Pinpoint the cell where the given text exists, returning its [x, y] midpoint coordinate. 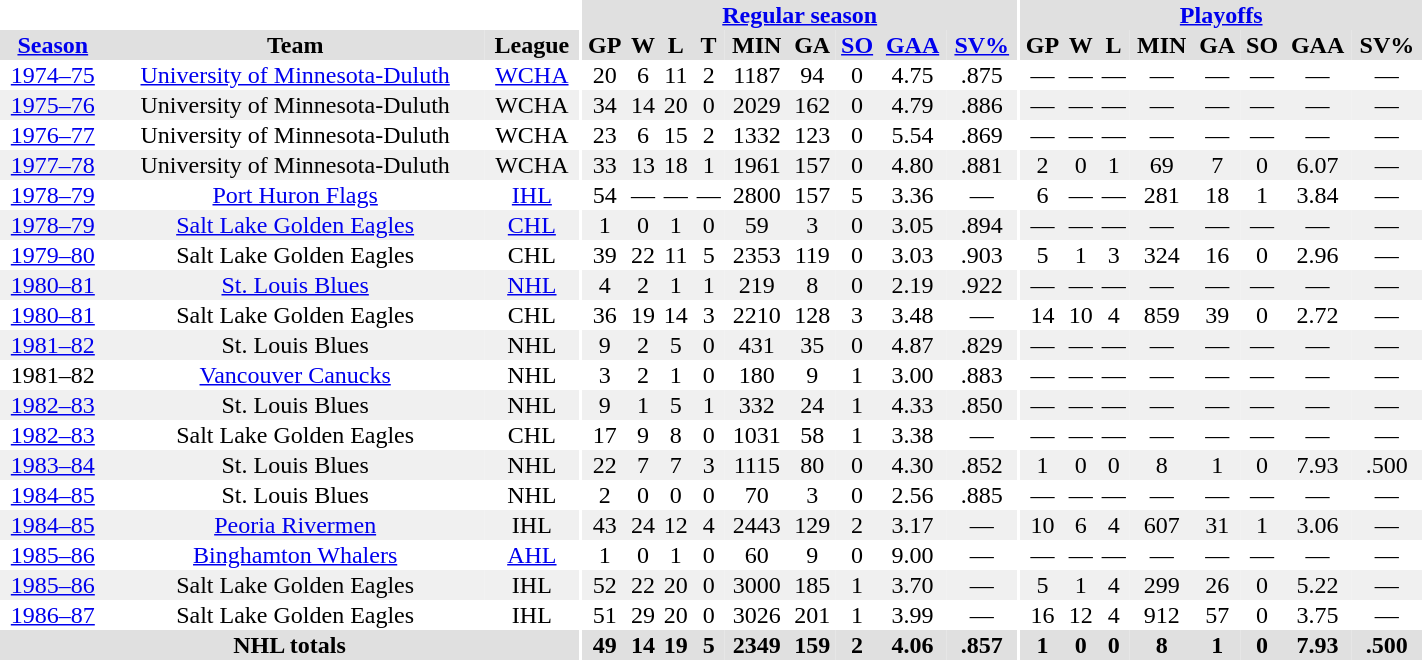
Port Huron Flags [296, 195]
Binghamton Whalers [296, 555]
Regular season [800, 15]
5.54 [912, 135]
.886 [982, 105]
69 [1162, 165]
129 [812, 525]
31 [1218, 525]
3000 [757, 585]
912 [1162, 615]
54 [605, 195]
AHL [532, 555]
52 [605, 585]
.850 [982, 405]
80 [812, 465]
34 [605, 105]
.885 [982, 495]
332 [757, 405]
Team [296, 45]
3.70 [912, 585]
League [532, 45]
1976–77 [53, 135]
3.38 [912, 435]
33 [605, 165]
1974–75 [53, 75]
119 [812, 255]
.883 [982, 375]
36 [605, 315]
324 [1162, 255]
17 [605, 435]
4.06 [912, 645]
Vancouver Canucks [296, 375]
1977–78 [53, 165]
1115 [757, 465]
281 [1162, 195]
607 [1162, 525]
43 [605, 525]
431 [757, 345]
5.22 [1317, 585]
1979–80 [53, 255]
1187 [757, 75]
6.07 [1317, 165]
94 [812, 75]
13 [644, 165]
3.99 [912, 615]
.881 [982, 165]
1961 [757, 165]
.869 [982, 135]
51 [605, 615]
NHL totals [290, 645]
57 [1218, 615]
3.84 [1317, 195]
4.87 [912, 345]
3.48 [912, 315]
185 [812, 585]
2800 [757, 195]
299 [1162, 585]
58 [812, 435]
49 [605, 645]
23 [605, 135]
Playoffs [1221, 15]
219 [757, 285]
1983–84 [53, 465]
2.19 [912, 285]
70 [757, 495]
1332 [757, 135]
2.96 [1317, 255]
201 [812, 615]
Peoria Rivermen [296, 525]
60 [757, 555]
2443 [757, 525]
26 [1218, 585]
1986–87 [53, 615]
2.72 [1317, 315]
59 [757, 225]
128 [812, 315]
3.03 [912, 255]
859 [1162, 315]
4.30 [912, 465]
2210 [757, 315]
3.75 [1317, 615]
3.06 [1317, 525]
29 [644, 615]
.894 [982, 225]
4.80 [912, 165]
.922 [982, 285]
1031 [757, 435]
159 [812, 645]
1975–76 [53, 105]
123 [812, 135]
9.00 [912, 555]
180 [757, 375]
.852 [982, 465]
.875 [982, 75]
162 [812, 105]
2353 [757, 255]
.829 [982, 345]
Season [53, 45]
4.79 [912, 105]
35 [812, 345]
.857 [982, 645]
3026 [757, 615]
3.17 [912, 525]
2349 [757, 645]
3.05 [912, 225]
2.56 [912, 495]
.903 [982, 255]
15 [676, 135]
2029 [757, 105]
4.75 [912, 75]
4.33 [912, 405]
3.36 [912, 195]
T [708, 45]
3.00 [912, 375]
